Output the (X, Y) coordinate of the center of the cell containing the given text.  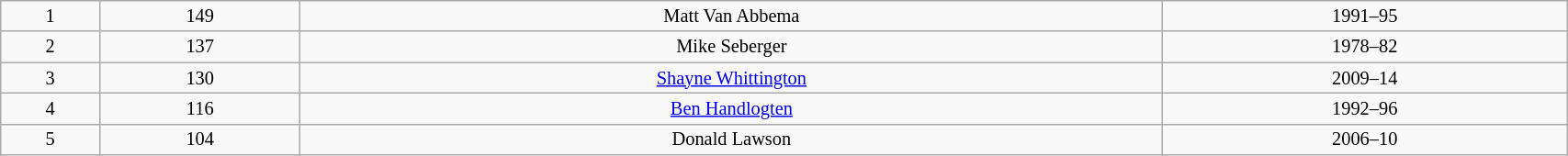
5 (51, 139)
130 (199, 78)
Shayne Whittington (731, 78)
2 (51, 47)
2009–14 (1365, 78)
Mike Seberger (731, 47)
1 (51, 16)
4 (51, 108)
1992–96 (1365, 108)
3 (51, 78)
1978–82 (1365, 47)
116 (199, 108)
137 (199, 47)
149 (199, 16)
104 (199, 139)
Matt Van Abbema (731, 16)
2006–10 (1365, 139)
Ben Handlogten (731, 108)
Donald Lawson (731, 139)
1991–95 (1365, 16)
